Return the [x, y] coordinate for the center point of the cell that contains the specified text.  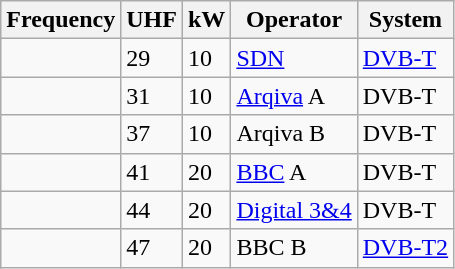
Frequency [61, 20]
DVB-T2 [405, 248]
System [405, 20]
47 [152, 248]
SDN [294, 58]
BBC A [294, 172]
Digital 3&4 [294, 210]
UHF [152, 20]
31 [152, 96]
Arqiva A [294, 96]
29 [152, 58]
BBC B [294, 248]
Arqiva B [294, 134]
Operator [294, 20]
kW [206, 20]
44 [152, 210]
37 [152, 134]
41 [152, 172]
